Scan for the cell matching the given text and deliver its [x, y] coordinate at center. 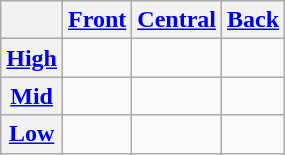
Low [32, 134]
High [32, 58]
Mid [32, 96]
Front [98, 20]
Central [177, 20]
Back [254, 20]
